Return [X, Y] of the center of cell containing provided text 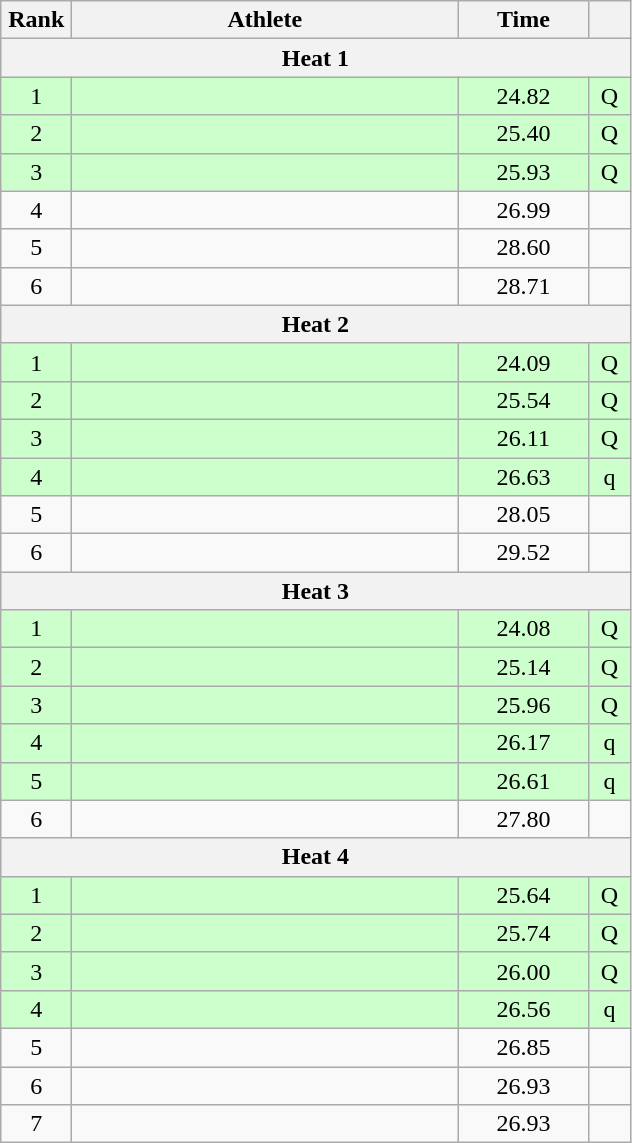
25.96 [524, 705]
25.40 [524, 134]
26.00 [524, 971]
25.74 [524, 933]
28.05 [524, 515]
Heat 1 [316, 58]
27.80 [524, 819]
Heat 3 [316, 591]
28.60 [524, 248]
26.61 [524, 781]
25.54 [524, 400]
28.71 [524, 286]
25.64 [524, 895]
7 [36, 1124]
29.52 [524, 553]
Time [524, 20]
Heat 2 [316, 324]
24.08 [524, 629]
26.99 [524, 210]
25.14 [524, 667]
24.82 [524, 96]
Rank [36, 20]
24.09 [524, 362]
26.56 [524, 1009]
25.93 [524, 172]
Heat 4 [316, 857]
26.17 [524, 743]
Athlete [265, 20]
26.63 [524, 477]
26.85 [524, 1047]
26.11 [524, 438]
